Pinpoint the cell where the given text exists, returning its (x, y) midpoint coordinate. 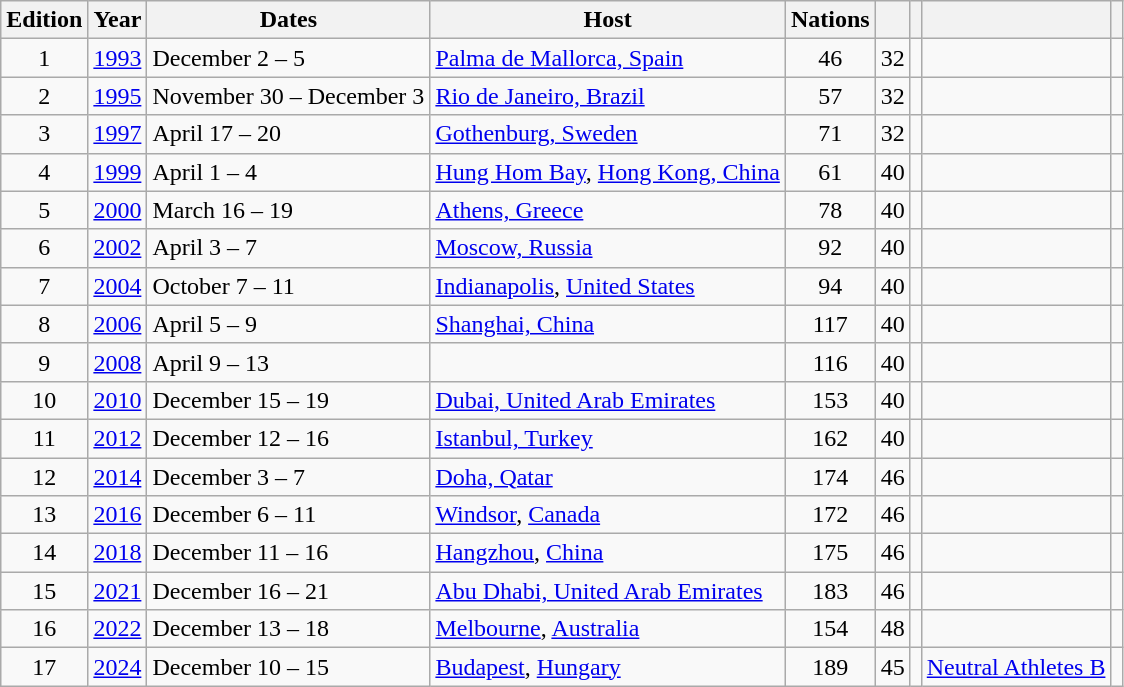
Dubai, United Arab Emirates (608, 400)
5 (44, 210)
December 10 – 15 (288, 667)
December 2 – 5 (288, 58)
2006 (118, 324)
12 (44, 477)
1993 (118, 58)
162 (830, 438)
Indianapolis, United States (608, 286)
2014 (118, 477)
April 9 – 13 (288, 362)
94 (830, 286)
April 1 – 4 (288, 172)
Year (118, 20)
14 (44, 553)
92 (830, 248)
Athens, Greece (608, 210)
153 (830, 400)
45 (892, 667)
2021 (118, 591)
11 (44, 438)
61 (830, 172)
1999 (118, 172)
Neutral Athletes B (1016, 667)
48 (892, 629)
Palma de Mallorca, Spain (608, 58)
Hangzhou, China (608, 553)
10 (44, 400)
2 (44, 96)
March 16 – 19 (288, 210)
Rio de Janeiro, Brazil (608, 96)
Istanbul, Turkey (608, 438)
116 (830, 362)
December 12 – 16 (288, 438)
Gothenburg, Sweden (608, 134)
7 (44, 286)
17 (44, 667)
16 (44, 629)
6 (44, 248)
Melbourne, Australia (608, 629)
154 (830, 629)
1 (44, 58)
Budapest, Hungary (608, 667)
3 (44, 134)
December 6 – 11 (288, 515)
2012 (118, 438)
2024 (118, 667)
2022 (118, 629)
117 (830, 324)
9 (44, 362)
December 15 – 19 (288, 400)
Moscow, Russia (608, 248)
174 (830, 477)
December 11 – 16 (288, 553)
December 16 – 21 (288, 591)
2000 (118, 210)
189 (830, 667)
Abu Dhabi, United Arab Emirates (608, 591)
1997 (118, 134)
15 (44, 591)
December 13 – 18 (288, 629)
Hung Hom Bay, Hong Kong, China (608, 172)
Doha, Qatar (608, 477)
1995 (118, 96)
13 (44, 515)
Shanghai, China (608, 324)
Windsor, Canada (608, 515)
57 (830, 96)
April 3 – 7 (288, 248)
2010 (118, 400)
2008 (118, 362)
71 (830, 134)
December 3 – 7 (288, 477)
2004 (118, 286)
April 5 – 9 (288, 324)
November 30 – December 3 (288, 96)
175 (830, 553)
October 7 – 11 (288, 286)
78 (830, 210)
4 (44, 172)
2016 (118, 515)
Host (608, 20)
2018 (118, 553)
2002 (118, 248)
Dates (288, 20)
April 17 – 20 (288, 134)
8 (44, 324)
172 (830, 515)
Nations (830, 20)
Edition (44, 20)
183 (830, 591)
